Detect which cell encompasses the target text, then output its [X, Y] center coordinate. 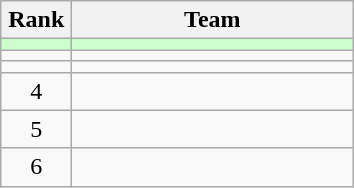
4 [36, 91]
Rank [36, 20]
5 [36, 129]
6 [36, 167]
Team [212, 20]
